Capture the cell that displays the provided text and extract its (X, Y) central coordinate. 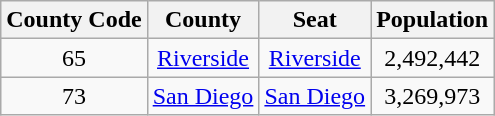
73 (74, 96)
65 (74, 58)
Population (432, 20)
County Code (74, 20)
3,269,973 (432, 96)
County (203, 20)
Seat (315, 20)
2,492,442 (432, 58)
